Find where the given text appears and provide that cell's center as [x, y] coordinate. 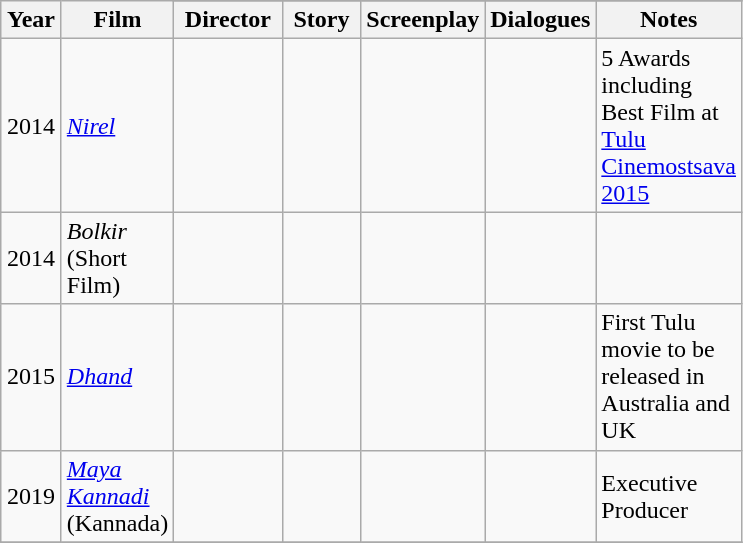
5 Awards including Best Film at Tulu Cinemostsava 2015 [669, 126]
Film [117, 20]
Director [228, 20]
2015 [32, 377]
2019 [32, 496]
Dialogues [540, 20]
Maya Kannadi (Kannada) [117, 496]
Screenplay [423, 20]
Dhand [117, 377]
Year [32, 20]
Executive Producer [669, 496]
First Tulu movie to be released in Australia and UK [669, 377]
Nirel [117, 126]
Notes [669, 20]
Bolkir (Short Film) [117, 258]
Story [322, 20]
